Scan for the cell matching the given text and deliver its [x, y] coordinate at center. 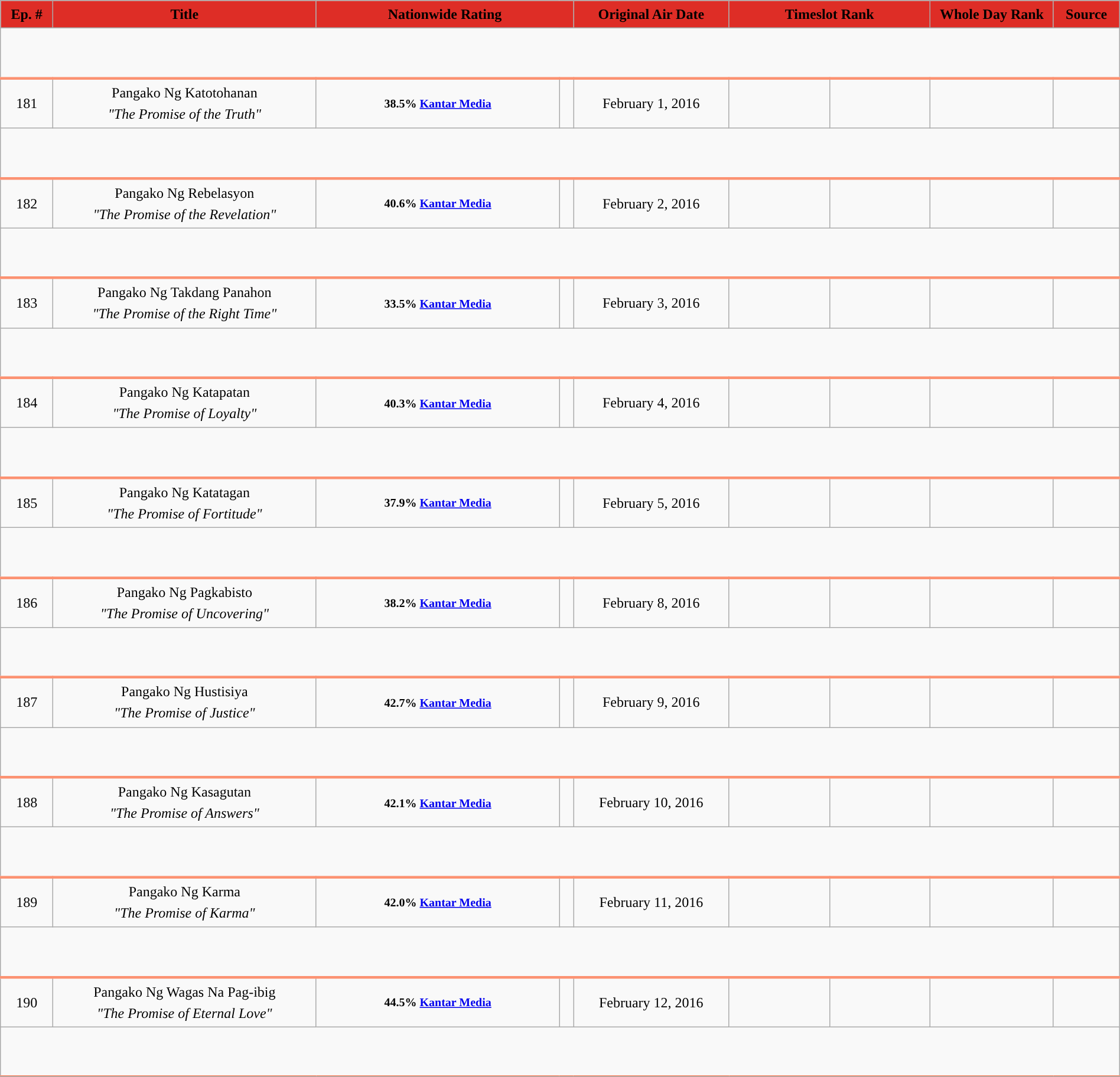
February 5, 2016 [651, 503]
February 3, 2016 [651, 303]
February 10, 2016 [651, 802]
Pangako Ng Katotohanan "The Promise of the Truth" [185, 103]
February 2, 2016 [651, 203]
37.9% Kantar Media [438, 503]
187 [27, 703]
Original Air Date [651, 14]
February 12, 2016 [651, 1001]
38.2% Kantar Media [438, 602]
Pangako Ng Takdang Panahon "The Promise of the Right Time" [185, 303]
185 [27, 503]
42.1% Kantar Media [438, 802]
186 [27, 602]
38.5% Kantar Media [438, 103]
Timeslot Rank [829, 14]
42.7% Kantar Media [438, 703]
189 [27, 902]
40.3% Kantar Media [438, 403]
Pangako Ng Hustisiya "The Promise of Justice" [185, 703]
Nationwide Rating [445, 14]
40.6% Kantar Media [438, 203]
42.0% Kantar Media [438, 902]
Pangako Ng Katatagan "The Promise of Fortitude" [185, 503]
Pangako Ng Kasagutan "The Promise of Answers" [185, 802]
Title [185, 14]
184 [27, 403]
Whole Day Rank [992, 14]
181 [27, 103]
Pangako Ng Katapatan "The Promise of Loyalty" [185, 403]
183 [27, 303]
Pangako Ng Pagkabisto"The Promise of Uncovering" [185, 602]
Pangako Ng Wagas Na Pag-ibig "The Promise of Eternal Love" [185, 1001]
February 9, 2016 [651, 703]
February 11, 2016 [651, 902]
February 1, 2016 [651, 103]
February 8, 2016 [651, 602]
Source [1086, 14]
Ep. # [27, 14]
182 [27, 203]
Pangako Ng Karma "The Promise of Karma" [185, 902]
44.5% Kantar Media [438, 1001]
February 4, 2016 [651, 403]
Pangako Ng Rebelasyon "The Promise of the Revelation" [185, 203]
190 [27, 1001]
188 [27, 802]
33.5% Kantar Media [438, 303]
